Provide the [X, Y] coordinate of the cell's center where the given text is located.  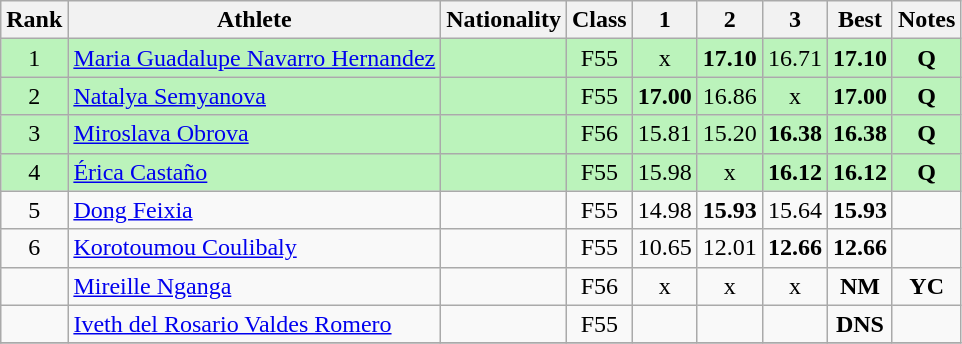
15.20 [730, 134]
15.98 [664, 172]
Miroslava Obrova [254, 134]
Dong Feixia [254, 210]
NM [860, 286]
Class [599, 20]
Iveth del Rosario Valdes Romero [254, 324]
YC [926, 286]
Best [860, 20]
DNS [860, 324]
14.98 [664, 210]
6 [34, 248]
5 [34, 210]
12.01 [730, 248]
Érica Castaño [254, 172]
Maria Guadalupe Navarro Hernandez [254, 58]
Nationality [504, 20]
15.64 [794, 210]
Natalya Semyanova [254, 96]
Athlete [254, 20]
16.86 [730, 96]
Rank [34, 20]
4 [34, 172]
10.65 [664, 248]
Korotoumou Coulibaly [254, 248]
Notes [926, 20]
Mireille Nganga [254, 286]
15.81 [664, 134]
16.71 [794, 58]
